Detect which cell encompasses the target text, then output its [X, Y] center coordinate. 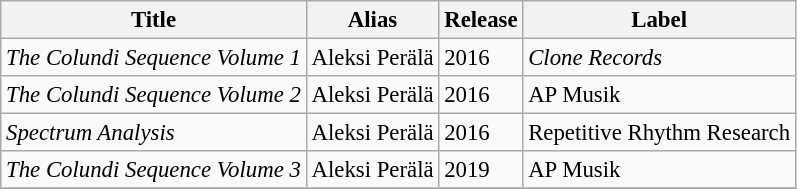
2019 [481, 170]
Release [481, 20]
Label [660, 20]
Title [154, 20]
Clone Records [660, 58]
Repetitive Rhythm Research [660, 133]
Alias [372, 20]
The Colundi Sequence Volume 1 [154, 58]
The Colundi Sequence Volume 3 [154, 170]
The Colundi Sequence Volume 2 [154, 95]
Spectrum Analysis [154, 133]
